Identify which cell holds the provided text, then report its (X, Y) central coordinate. 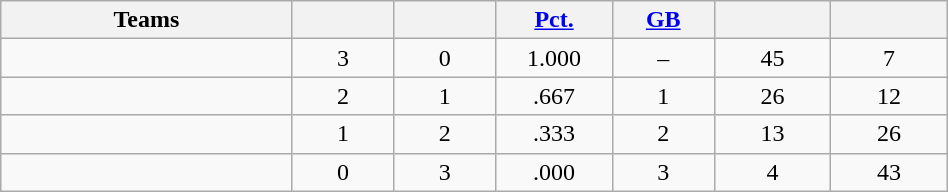
.000 (554, 172)
45 (772, 58)
Pct. (554, 20)
1.000 (554, 58)
7 (890, 58)
– (663, 58)
12 (890, 96)
13 (772, 134)
43 (890, 172)
Teams (146, 20)
4 (772, 172)
.333 (554, 134)
.667 (554, 96)
GB (663, 20)
